For the text-containing cell, return its midpoint in (x, y) coordinate format. 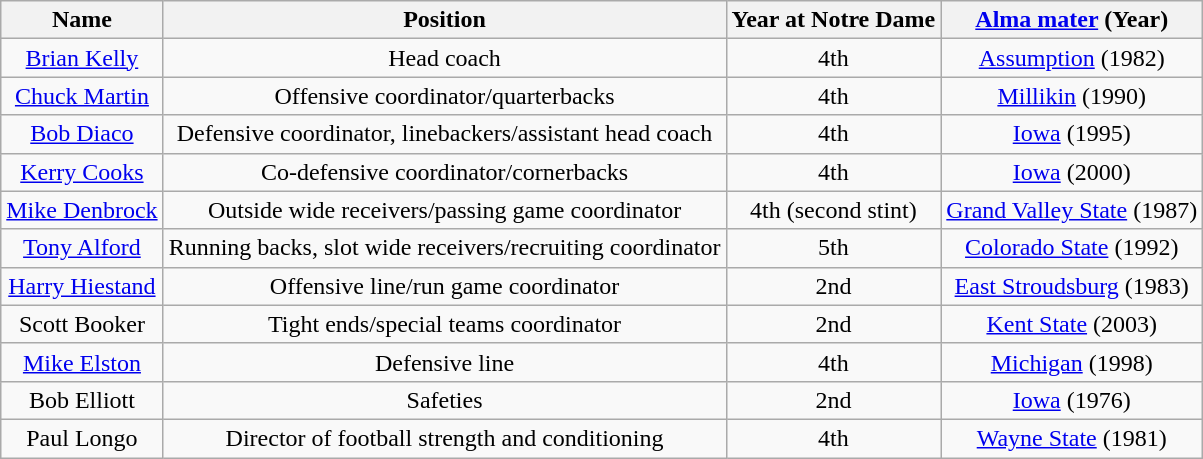
Kent State (2003) (1072, 324)
Head coach (444, 58)
Year at Notre Dame (834, 20)
Bob Elliott (82, 400)
5th (834, 248)
Kerry Cooks (82, 172)
Bob Diaco (82, 134)
Position (444, 20)
Millikin (1990) (1072, 96)
Offensive line/run game coordinator (444, 286)
Running backs, slot wide receivers/recruiting coordinator (444, 248)
Name (82, 20)
Scott Booker (82, 324)
Tight ends/special teams coordinator (444, 324)
Chuck Martin (82, 96)
Defensive coordinator, linebackers/assistant head coach (444, 134)
Harry Hiestand (82, 286)
Mike Denbrock (82, 210)
East Stroudsburg (1983) (1072, 286)
Colorado State (1992) (1072, 248)
4th (second stint) (834, 210)
Safeties (444, 400)
Director of football strength and conditioning (444, 438)
Iowa (1976) (1072, 400)
Co-defensive coordinator/cornerbacks (444, 172)
Grand Valley State (1987) (1072, 210)
Assumption (1982) (1072, 58)
Wayne State (1981) (1072, 438)
Defensive line (444, 362)
Mike Elston (82, 362)
Tony Alford (82, 248)
Outside wide receivers/passing game coordinator (444, 210)
Brian Kelly (82, 58)
Offensive coordinator/quarterbacks (444, 96)
Iowa (1995) (1072, 134)
Iowa (2000) (1072, 172)
Alma mater (Year) (1072, 20)
Paul Longo (82, 438)
Michigan (1998) (1072, 362)
